For the text-containing cell, return its midpoint in (x, y) coordinate format. 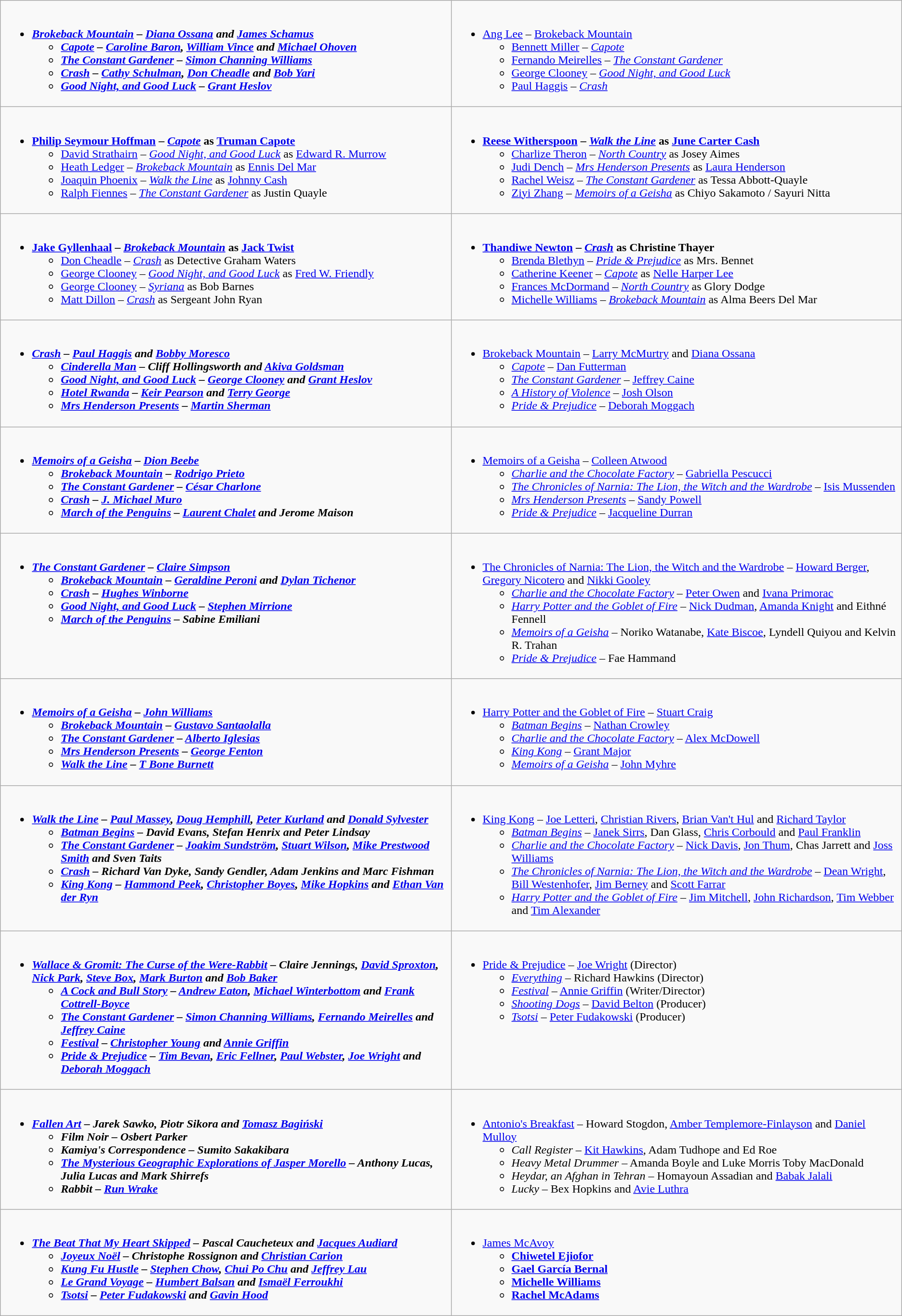
James McAvoyChiwetel EjioforGael García BernalMichelle WilliamsRachel McAdams (676, 1262)
